Find where the given text appears and provide that cell's center as (X, Y) coordinate. 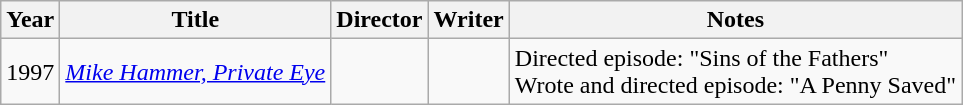
Director (380, 20)
Title (196, 20)
Directed episode: "Sins of the Fathers"Wrote and directed episode: "A Penny Saved" (735, 72)
Notes (735, 20)
1997 (30, 72)
Mike Hammer, Private Eye (196, 72)
Writer (468, 20)
Year (30, 20)
